Capture the cell that displays the provided text and extract its (X, Y) central coordinate. 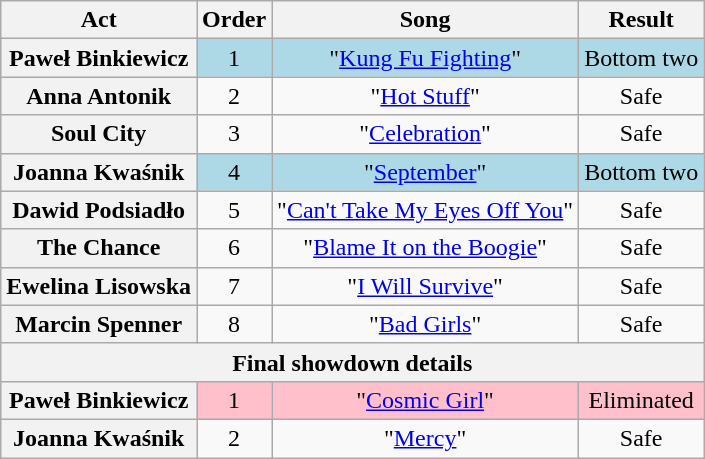
"Cosmic Girl" (426, 400)
4 (234, 172)
"Mercy" (426, 438)
Eliminated (642, 400)
Order (234, 20)
"September" (426, 172)
Result (642, 20)
8 (234, 324)
"I Will Survive" (426, 286)
"Kung Fu Fighting" (426, 58)
Marcin Spenner (99, 324)
Ewelina Lisowska (99, 286)
"Hot Stuff" (426, 96)
Song (426, 20)
3 (234, 134)
The Chance (99, 248)
Final showdown details (352, 362)
"Bad Girls" (426, 324)
"Can't Take My Eyes Off You" (426, 210)
5 (234, 210)
Act (99, 20)
7 (234, 286)
Anna Antonik (99, 96)
Soul City (99, 134)
Dawid Podsiadło (99, 210)
6 (234, 248)
"Blame It on the Boogie" (426, 248)
"Celebration" (426, 134)
